Extract the (x, y) coordinate from the center of the cell holding the provided text.  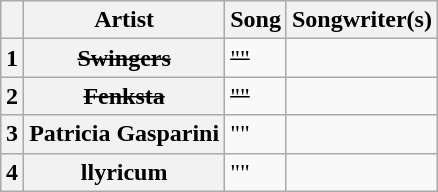
Artist (124, 20)
Fenksta (124, 96)
Swingers (124, 58)
Songwriter(s) (362, 20)
2 (12, 96)
3 (12, 134)
llyricum (124, 172)
Song (256, 20)
1 (12, 58)
4 (12, 172)
Patricia Gasparini (124, 134)
